For the text-containing cell, return its midpoint in [X, Y] coordinate format. 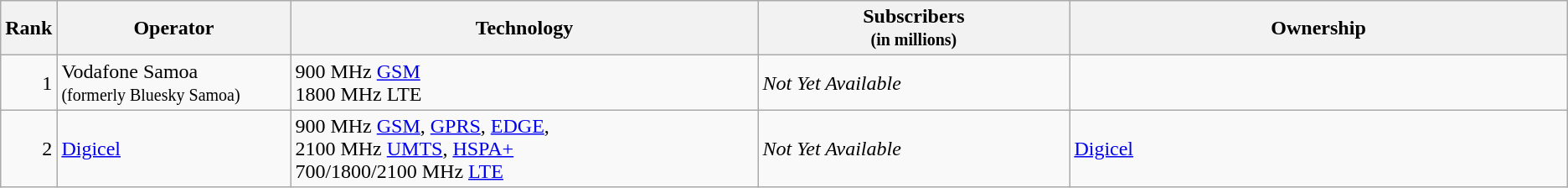
1 [28, 82]
Operator [174, 29]
Subscribers(in millions) [914, 29]
900 MHz GSM1800 MHz LTE [524, 82]
2 [28, 149]
Ownership [1318, 29]
Technology [524, 29]
Rank [28, 29]
900 MHz GSM, GPRS, EDGE,2100 MHz UMTS, HSPA+700/1800/2100 MHz LTE [524, 149]
Vodafone Samoa(formerly Bluesky Samoa) [174, 82]
